Return the (X, Y) coordinate for the center point of the cell that contains the specified text.  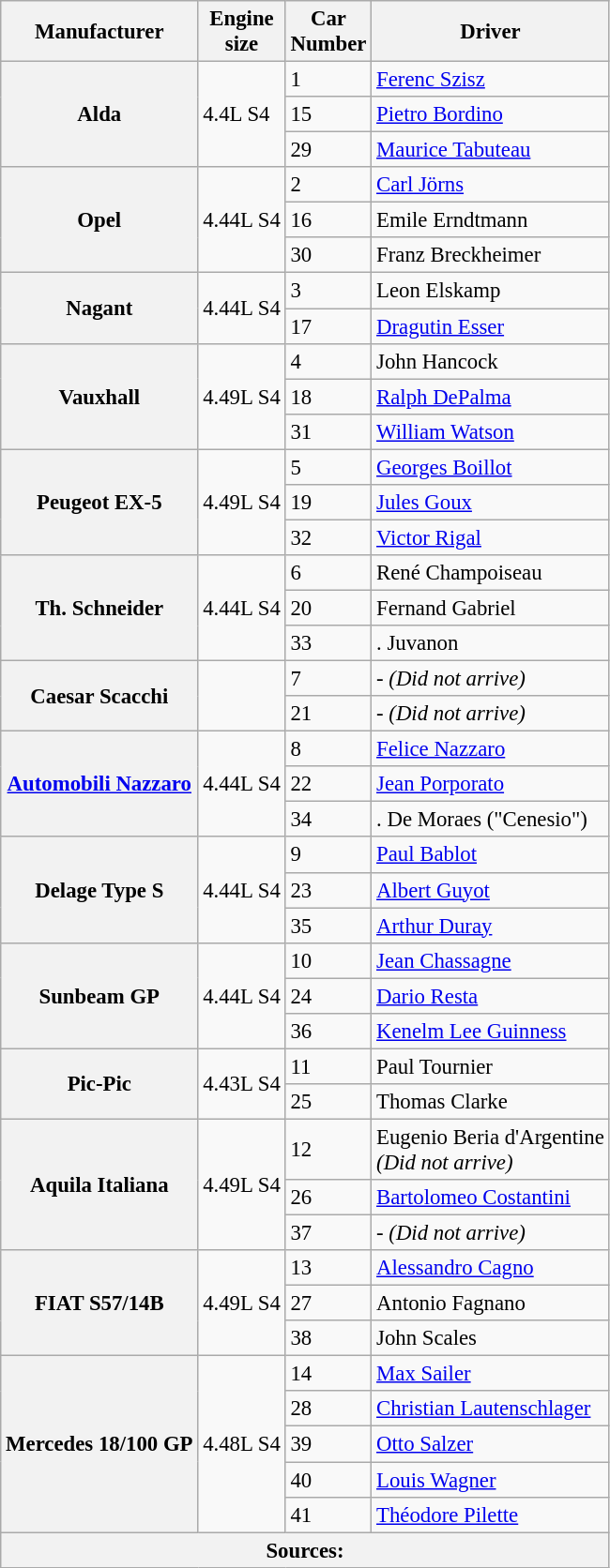
39 (328, 1444)
Felice Nazzaro (490, 749)
Antonio Fagnano (490, 1304)
3 (328, 291)
Nagant (99, 308)
Mercedes 18/100 GP (99, 1444)
34 (328, 820)
33 (328, 643)
18 (328, 397)
9 (328, 855)
Opel (99, 219)
19 (328, 503)
10 (328, 960)
23 (328, 890)
Maurice Tabuteau (490, 150)
Victor Rigal (490, 537)
5 (328, 467)
. De Moraes ("Cenesio") (490, 820)
17 (328, 326)
Ralph DePalma (490, 397)
Bartolomeo Costantini (490, 1198)
Paul Tournier (490, 1066)
4 (328, 361)
32 (328, 537)
Ferenc Szisz (490, 80)
. Juvanon (490, 643)
CarNumber (328, 32)
Alessandro Cagno (490, 1268)
15 (328, 114)
Jean Porporato (490, 784)
Leon Elskamp (490, 291)
Paul Bablot (490, 855)
Albert Guyot (490, 890)
Sources: (305, 1550)
Thomas Clarke (490, 1102)
38 (328, 1338)
Peugeot EX-5 (99, 503)
Georges Boillot (490, 467)
30 (328, 256)
Automobili Nazzaro (99, 784)
Pic-Pic (99, 1084)
Arthur Duray (490, 926)
22 (328, 784)
13 (328, 1268)
26 (328, 1198)
Max Sailer (490, 1374)
Jean Chassagne (490, 960)
8 (328, 749)
27 (328, 1304)
Dragutin Esser (490, 326)
John Scales (490, 1338)
21 (328, 714)
24 (328, 996)
Manufacturer (99, 32)
Sunbeam GP (99, 996)
Engine size (242, 32)
2 (328, 185)
14 (328, 1374)
41 (328, 1515)
37 (328, 1233)
28 (328, 1410)
Alda (99, 114)
Franz Breckheimer (490, 256)
Christian Lautenschlager (490, 1410)
Dario Resta (490, 996)
29 (328, 150)
William Watson (490, 431)
11 (328, 1066)
Louis Wagner (490, 1480)
FIAT S57/14B (99, 1304)
Carl Jörns (490, 185)
4.43L S4 (242, 1084)
Emile Erndtmann (490, 220)
Aquila Italiana (99, 1184)
6 (328, 573)
40 (328, 1480)
1 (328, 80)
John Hancock (490, 361)
31 (328, 431)
Eugenio Beria d'Argentine(Did not arrive) (490, 1150)
Caesar Scacchi (99, 696)
Th. Schneider (99, 608)
Théodore Pilette (490, 1515)
Vauxhall (99, 396)
Delage Type S (99, 891)
Jules Goux (490, 503)
Otto Salzer (490, 1444)
35 (328, 926)
36 (328, 1032)
12 (328, 1150)
7 (328, 679)
Fernand Gabriel (490, 608)
16 (328, 220)
4.48L S4 (242, 1444)
Kenelm Lee Guinness (490, 1032)
25 (328, 1102)
Pietro Bordino (490, 114)
Driver (490, 32)
20 (328, 608)
René Champoiseau (490, 573)
4.4L S4 (242, 114)
